Capture the cell that displays the provided text and extract its [X, Y] central coordinate. 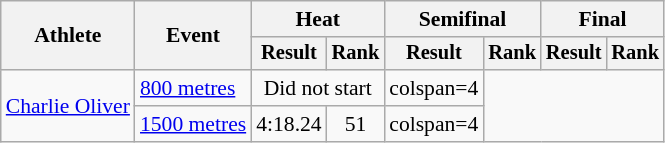
Heat [318, 19]
51 [356, 124]
4:18.24 [288, 124]
1500 metres [193, 124]
Athlete [68, 36]
Charlie Oliver [68, 106]
Semifinal [462, 19]
Did not start [318, 88]
800 metres [193, 88]
Event [193, 36]
Final [602, 19]
